Provide the (X, Y) coordinate of the cell's center where the given text is located.  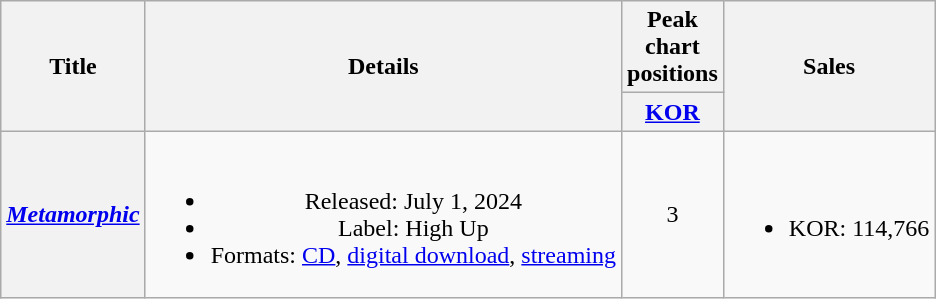
Released: July 1, 2024Label: High UpFormats: CD, digital download, streaming (383, 214)
Peak chart positions (673, 47)
KOR (673, 112)
Details (383, 66)
Sales (829, 66)
KOR: 114,766 (829, 214)
3 (673, 214)
Metamorphic (73, 214)
Title (73, 66)
